From the cell containing the given text, extract its center point as (X, Y) coordinate. 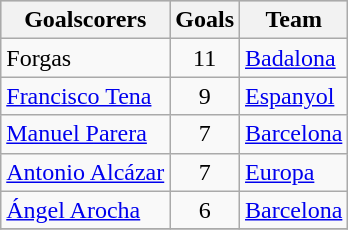
Antonio Alcázar (86, 172)
11 (205, 58)
Goals (205, 20)
Europa (294, 172)
6 (205, 210)
Francisco Tena (86, 96)
Goalscorers (86, 20)
9 (205, 96)
Forgas (86, 58)
Team (294, 20)
Manuel Parera (86, 134)
Ángel Arocha (86, 210)
Badalona (294, 58)
Espanyol (294, 96)
